Detect which cell encompasses the target text, then output its [x, y] center coordinate. 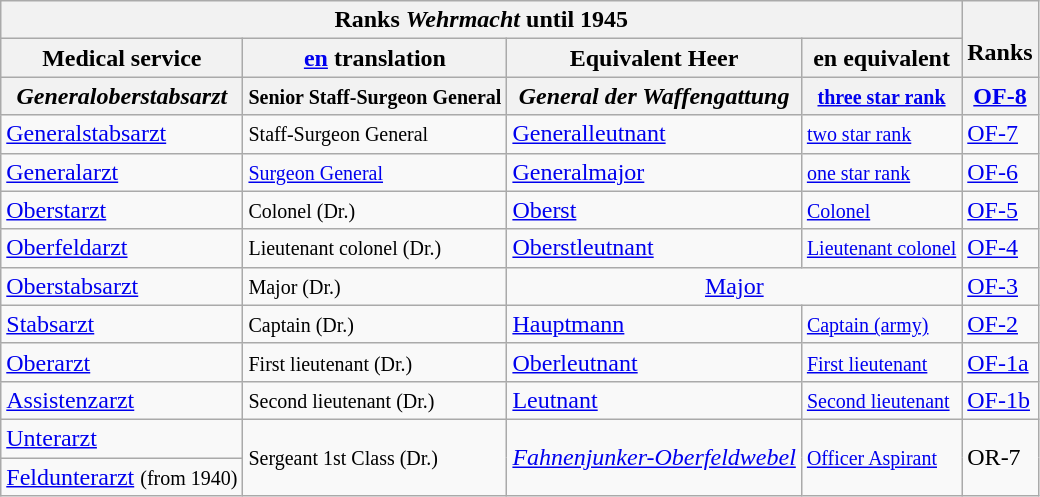
Lieutenant colonel [881, 248]
Oberfeldarzt [122, 248]
Assistenzarzt [122, 400]
Feldunterarzt (from 1940) [122, 477]
Oberleutnant [654, 362]
OF-5 [1000, 210]
Oberst [654, 210]
Medical service [122, 58]
three star rank [881, 96]
two star rank [881, 134]
en translation [375, 58]
Oberstarzt [122, 210]
Fahnenjunker-Oberfeldwebel [654, 457]
Equivalent Heer [654, 58]
OF-2 [1000, 324]
Generalarzt [122, 172]
Oberstabsarzt [122, 286]
Second lieutenant (Dr.) [375, 400]
Hauptmann [654, 324]
en equivalent [881, 58]
Ranks Wehrmacht until 1945 [482, 20]
OF-1a [1000, 362]
Generaloberstabsarzt [122, 96]
Colonel [881, 210]
Generalmajor [654, 172]
Captain (Dr.) [375, 324]
one star rank [881, 172]
Leutnant [654, 400]
Sergeant 1st Class (Dr.) [375, 457]
Second lieutenant [881, 400]
OF-6 [1000, 172]
Generalleutnant [654, 134]
Oberarzt [122, 362]
Oberstleutnant [654, 248]
First lieutenant [881, 362]
OF-8 [1000, 96]
Major [734, 286]
OF-3 [1000, 286]
General der Waffengattung [654, 96]
OR-7 [1000, 457]
Staff-Surgeon General [375, 134]
Officer Aspirant [881, 457]
OF-1b [1000, 400]
OF-4 [1000, 248]
First lieutenant (Dr.) [375, 362]
Stabsarzt [122, 324]
Colonel (Dr.) [375, 210]
Major (Dr.) [375, 286]
Lieutenant colonel (Dr.) [375, 248]
Ranks [1000, 39]
Captain (army) [881, 324]
Unterarzt [122, 438]
Generalstabsarzt [122, 134]
OF-7 [1000, 134]
Senior Staff-Surgeon General [375, 96]
Surgeon General [375, 172]
